Output the [X, Y] coordinate of the center of the cell containing the given text.  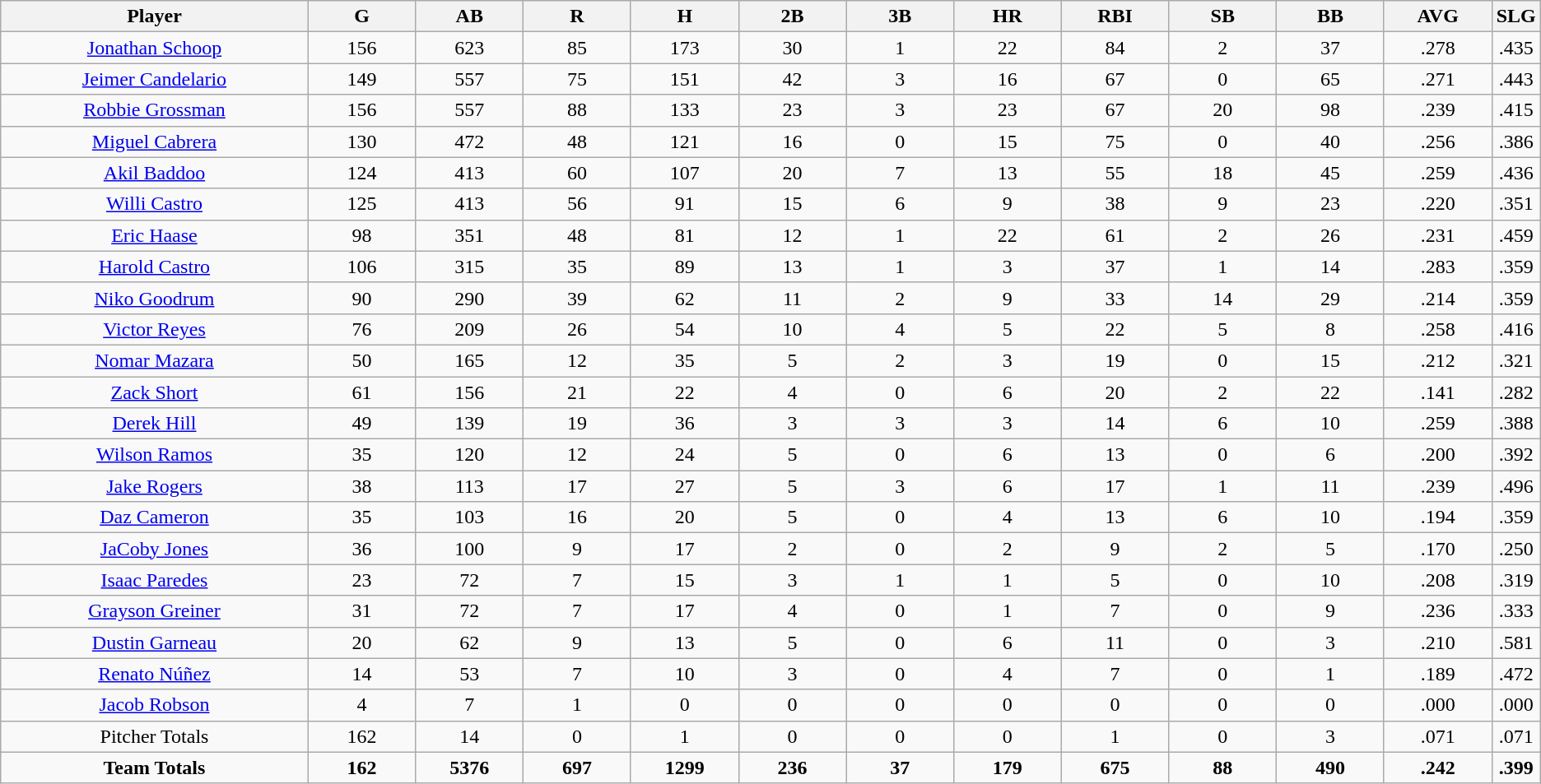
Derek Hill [155, 424]
.435 [1516, 48]
AB [469, 16]
675 [1115, 768]
Willi Castro [155, 204]
165 [469, 360]
.319 [1516, 580]
45 [1330, 173]
65 [1330, 79]
G [362, 16]
Victor Reyes [155, 329]
Harold Castro [155, 267]
.392 [1516, 455]
.194 [1437, 517]
27 [685, 486]
HR [1008, 16]
315 [469, 267]
472 [469, 141]
1299 [685, 768]
133 [685, 110]
149 [362, 79]
.351 [1516, 204]
125 [362, 204]
.282 [1516, 392]
.416 [1516, 329]
151 [685, 79]
.231 [1437, 235]
3B [901, 16]
5376 [469, 768]
Jonathan Schoop [155, 48]
40 [1330, 141]
SLG [1516, 16]
.386 [1516, 141]
Nomar Mazara [155, 360]
BB [1330, 16]
697 [578, 768]
Eric Haase [155, 235]
Robbie Grossman [155, 110]
31 [362, 611]
.321 [1516, 360]
100 [469, 549]
8 [1330, 329]
.333 [1516, 611]
.258 [1437, 329]
106 [362, 267]
AVG [1437, 16]
.208 [1437, 580]
.388 [1516, 424]
50 [362, 360]
Isaac Paredes [155, 580]
Pitcher Totals [155, 736]
Team Totals [155, 768]
33 [1115, 298]
236 [792, 768]
.415 [1516, 110]
107 [685, 173]
209 [469, 329]
.496 [1516, 486]
.250 [1516, 549]
623 [469, 48]
Jacob Robson [155, 705]
.214 [1437, 298]
90 [362, 298]
.141 [1437, 392]
173 [685, 48]
24 [685, 455]
2B [792, 16]
29 [1330, 298]
130 [362, 141]
490 [1330, 768]
Miguel Cabrera [155, 141]
Wilson Ramos [155, 455]
.459 [1516, 235]
42 [792, 79]
JaCoby Jones [155, 549]
.283 [1437, 267]
.271 [1437, 79]
84 [1115, 48]
124 [362, 173]
.189 [1437, 674]
179 [1008, 768]
Niko Goodrum [155, 298]
Akil Baddoo [155, 173]
Grayson Greiner [155, 611]
91 [685, 204]
.200 [1437, 455]
139 [469, 424]
.399 [1516, 768]
.472 [1516, 674]
81 [685, 235]
21 [578, 392]
.242 [1437, 768]
.256 [1437, 141]
Jeimer Candelario [155, 79]
.220 [1437, 204]
103 [469, 517]
39 [578, 298]
53 [469, 674]
Dustin Garneau [155, 643]
.443 [1516, 79]
76 [362, 329]
Jake Rogers [155, 486]
55 [1115, 173]
60 [578, 173]
85 [578, 48]
Renato Núñez [155, 674]
RBI [1115, 16]
H [685, 16]
18 [1223, 173]
121 [685, 141]
56 [578, 204]
351 [469, 235]
.236 [1437, 611]
SB [1223, 16]
49 [362, 424]
54 [685, 329]
.436 [1516, 173]
290 [469, 298]
.210 [1437, 643]
89 [685, 267]
.278 [1437, 48]
113 [469, 486]
.581 [1516, 643]
Zack Short [155, 392]
30 [792, 48]
Player [155, 16]
R [578, 16]
.212 [1437, 360]
Daz Cameron [155, 517]
120 [469, 455]
.170 [1437, 549]
